Return [X, Y] of the center of cell containing provided text 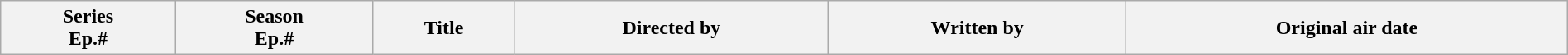
Directed by [672, 28]
SeasonEp.# [275, 28]
SeriesEp.# [88, 28]
Original air date [1347, 28]
Written by [978, 28]
Title [443, 28]
